Detect which cell encompasses the target text, then output its (x, y) center coordinate. 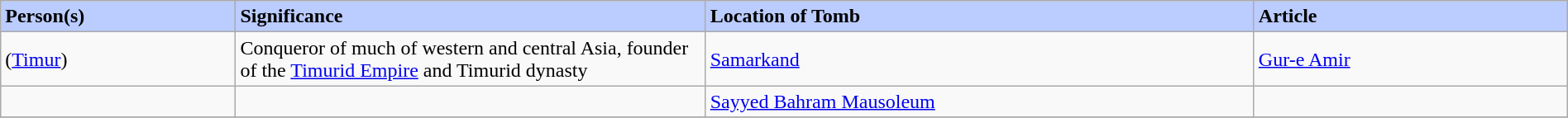
Conqueror of much of western and central Asia, founder of the Timurid Empire and Timurid dynasty (471, 59)
Article (1411, 17)
Significance (471, 17)
Gur-e Amir (1411, 59)
Location of Tomb (979, 17)
(Timur) (118, 59)
Person(s) (118, 17)
Sayyed Bahram Mausoleum (979, 101)
Samarkand (979, 59)
